Return the [X, Y] coordinate for the center point of the cell that contains the specified text.  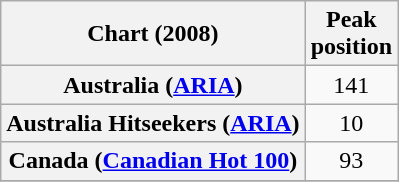
Peakposition [351, 34]
141 [351, 85]
Australia Hitseekers (ARIA) [153, 123]
93 [351, 161]
10 [351, 123]
Canada (Canadian Hot 100) [153, 161]
Chart (2008) [153, 34]
Australia (ARIA) [153, 85]
